Provide the (x, y) coordinate of the cell's center where the given text is located.  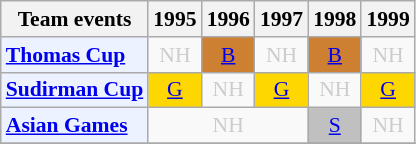
1996 (228, 19)
Sudirman Cup (75, 90)
Team events (75, 19)
1997 (282, 19)
Asian Games (75, 126)
1998 (334, 19)
Thomas Cup (75, 55)
1995 (174, 19)
1999 (388, 19)
S (334, 126)
